Detect which cell encompasses the target text, then output its [x, y] center coordinate. 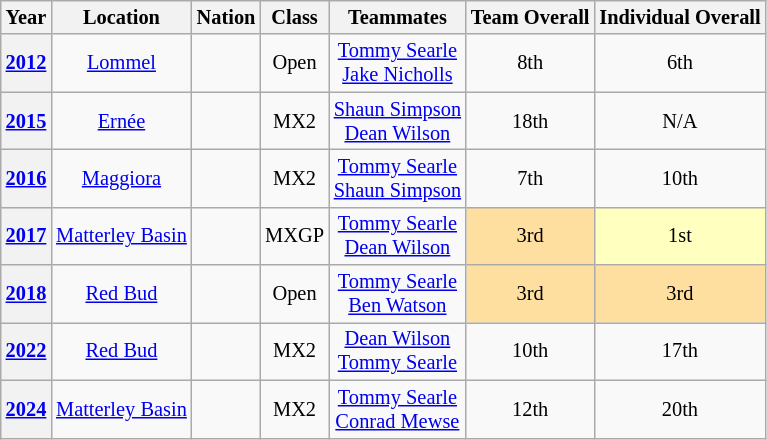
2016 [26, 178]
Dean WilsonTommy Searle [398, 351]
Year [26, 17]
2018 [26, 294]
Shaun SimpsonDean Wilson [398, 121]
Lommel [121, 63]
Tommy SearleShaun Simpson [398, 178]
Maggiora [121, 178]
Teammates [398, 17]
Nation [226, 17]
2012 [26, 63]
17th [680, 351]
Individual Overall [680, 17]
2022 [26, 351]
2017 [26, 236]
Ernée [121, 121]
6th [680, 63]
20th [680, 409]
Tommy SearleBen Watson [398, 294]
1st [680, 236]
Tommy SearleJake Nicholls [398, 63]
2024 [26, 409]
7th [530, 178]
Tommy SearleConrad Mewse [398, 409]
12th [530, 409]
8th [530, 63]
MXGP [294, 236]
Team Overall [530, 17]
N/A [680, 121]
Class [294, 17]
2015 [26, 121]
Location [121, 17]
Tommy SearleDean Wilson [398, 236]
18th [530, 121]
